Extract the [X, Y] coordinate from the center of the cell holding the provided text.  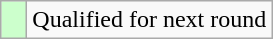
Qualified for next round [150, 20]
